Locate the cell with the specified text and output its [x, y] center coordinate. 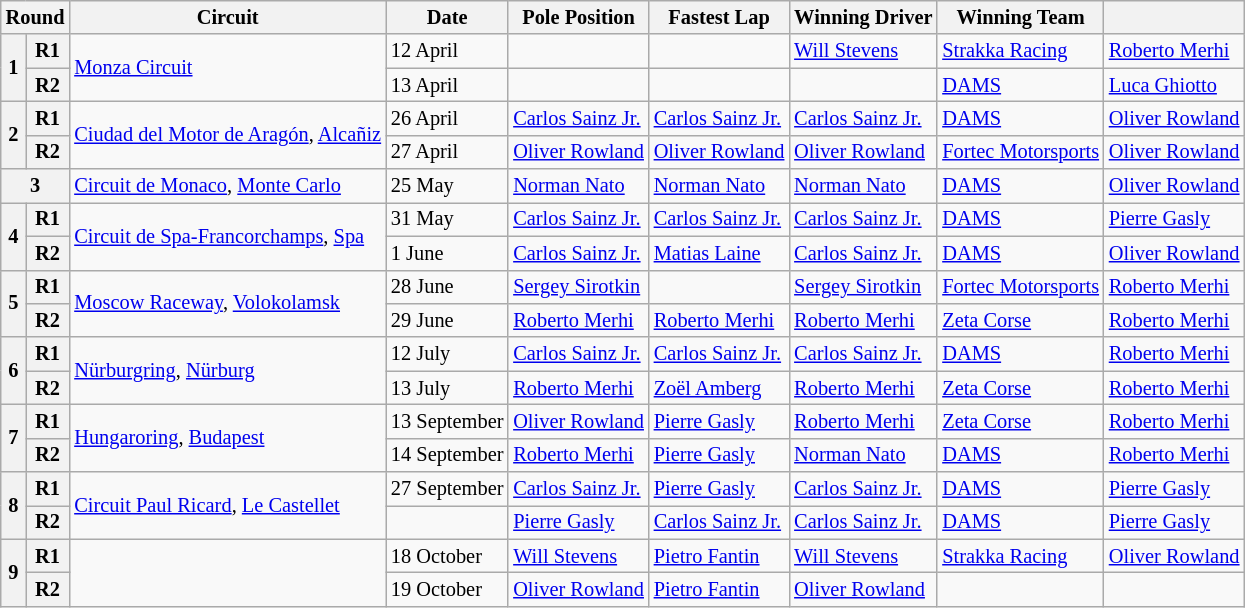
13 April [447, 85]
19 October [447, 589]
Ciudad del Motor de Aragón, Alcañiz [228, 134]
Circuit [228, 17]
Luca Ghiotto [1174, 85]
Moscow Raceway, Volokolamsk [228, 304]
Hungaroring, Budapest [228, 438]
27 April [447, 152]
1 [14, 68]
2 [14, 134]
28 June [447, 287]
Monza Circuit [228, 68]
25 May [447, 186]
Date [447, 17]
Pole Position [578, 17]
13 September [447, 421]
3 [36, 186]
14 September [447, 455]
13 July [447, 388]
Winning Team [1020, 17]
7 [14, 438]
Circuit de Monaco, Monte Carlo [228, 186]
6 [14, 370]
29 June [447, 320]
Circuit de Spa-Francorchamps, Spa [228, 236]
27 September [447, 489]
Fastest Lap [719, 17]
Zoël Amberg [719, 388]
8 [14, 506]
1 June [447, 253]
12 July [447, 354]
Nürburgring, Nürburg [228, 370]
4 [14, 236]
Circuit Paul Ricard, Le Castellet [228, 506]
5 [14, 304]
26 April [447, 118]
9 [14, 572]
Round [36, 17]
Matias Laine [719, 253]
31 May [447, 219]
18 October [447, 556]
Winning Driver [863, 17]
12 April [447, 51]
